Scan for the cell matching the given text and deliver its [X, Y] coordinate at center. 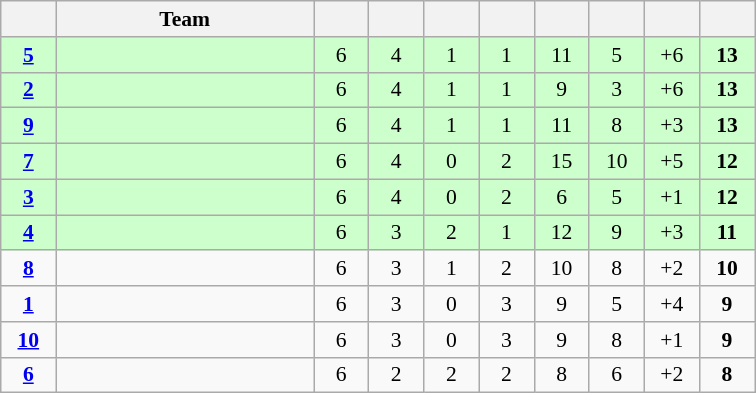
+5 [672, 162]
15 [562, 162]
+4 [672, 304]
7 [28, 162]
Team [185, 19]
